Return [x, y] of the center of cell containing provided text 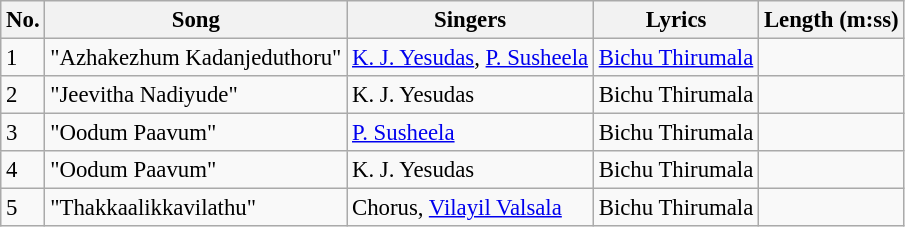
1 [23, 58]
No. [23, 20]
Song [196, 20]
"Thakkaalikkavilathu" [196, 208]
P. Susheela [470, 133]
Lyrics [676, 20]
"Jeevitha Nadiyude" [196, 95]
K. J. Yesudas, P. Susheela [470, 58]
4 [23, 170]
Chorus, Vilayil Valsala [470, 208]
2 [23, 95]
3 [23, 133]
5 [23, 208]
Singers [470, 20]
"Azhakezhum Kadanjeduthoru" [196, 58]
Length (m:ss) [832, 20]
